For the text-containing cell, return its midpoint in [x, y] coordinate format. 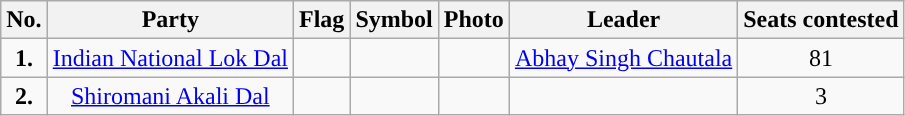
Photo [474, 20]
No. [24, 20]
1. [24, 58]
2. [24, 96]
3 [821, 96]
Leader [623, 20]
Party [170, 20]
Shiromani Akali Dal [170, 96]
81 [821, 58]
Symbol [394, 20]
Abhay Singh Chautala [623, 58]
Seats contested [821, 20]
Flag [321, 20]
Indian National Lok Dal [170, 58]
